Output the (x, y) coordinate of the center of the cell containing the given text.  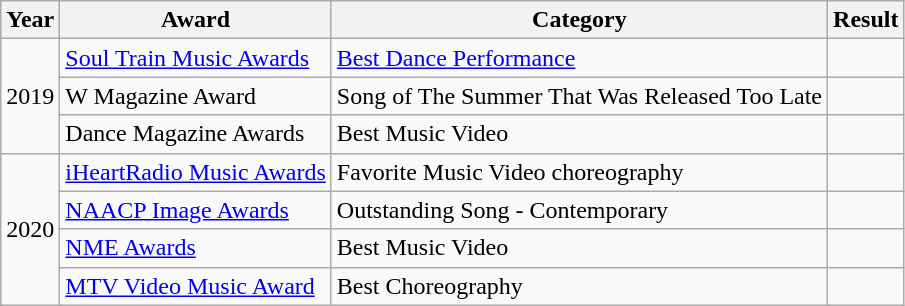
Song of The Summer That Was Released Too Late (579, 96)
Best Dance Performance (579, 58)
Dance Magazine Awards (196, 134)
MTV Video Music Award (196, 286)
Favorite Music Video choreography (579, 172)
Result (866, 20)
Award (196, 20)
iHeartRadio Music Awards (196, 172)
Year (30, 20)
Soul Train Music Awards (196, 58)
Best Choreography (579, 286)
Outstanding Song - Contemporary (579, 210)
W Magazine Award (196, 96)
Category (579, 20)
2020 (30, 229)
NAACP Image Awards (196, 210)
NME Awards (196, 248)
2019 (30, 96)
